From the cell containing the given text, extract its center point as (x, y) coordinate. 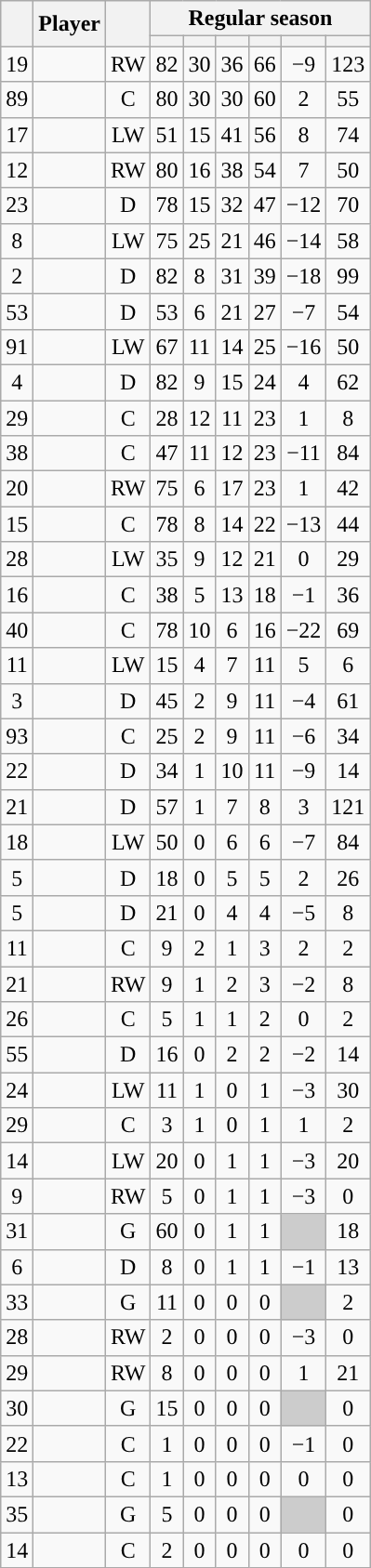
33 (17, 1302)
−4 (303, 701)
57 (167, 807)
74 (348, 135)
62 (348, 382)
−14 (303, 241)
121 (348, 807)
91 (17, 347)
Player (70, 24)
19 (17, 64)
Regular season (260, 19)
−13 (303, 524)
27 (264, 311)
93 (17, 736)
66 (264, 64)
−12 (303, 205)
61 (348, 701)
46 (264, 241)
32 (232, 205)
45 (167, 701)
67 (167, 347)
41 (232, 135)
−6 (303, 736)
−11 (303, 454)
69 (348, 630)
42 (348, 489)
40 (17, 630)
99 (348, 276)
89 (17, 99)
−16 (303, 347)
44 (348, 524)
56 (264, 135)
58 (348, 241)
123 (348, 64)
−22 (303, 630)
−5 (303, 913)
70 (348, 205)
39 (264, 276)
−18 (303, 276)
51 (167, 135)
